Detect which cell encompasses the target text, then output its (X, Y) center coordinate. 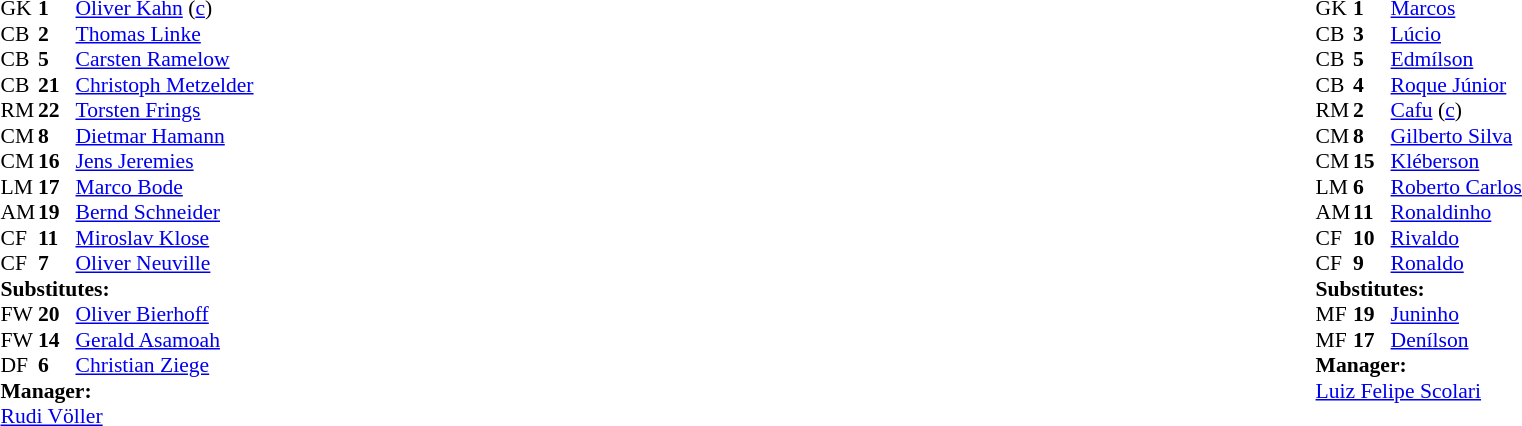
3 (1372, 34)
Gerald Asamoah (165, 340)
Roque Júnior (1456, 85)
DF (19, 365)
Oliver Bierhoff (165, 315)
Juninho (1456, 315)
9 (1372, 263)
Thomas Linke (165, 34)
Rivaldo (1456, 238)
Gilberto Silva (1456, 136)
Denílson (1456, 340)
Ronaldinho (1456, 213)
Luiz Felipe Scolari (1419, 391)
Jens Jeremies (165, 161)
16 (57, 161)
21 (57, 85)
Miroslav Klose (165, 238)
Roberto Carlos (1456, 187)
Christoph Metzelder (165, 85)
Edmílson (1456, 59)
4 (1372, 85)
Lúcio (1456, 34)
Ronaldo (1456, 263)
10 (1372, 238)
Torsten Frings (165, 111)
20 (57, 315)
15 (1372, 161)
Oliver Neuville (165, 263)
Carsten Ramelow (165, 59)
14 (57, 340)
Kléberson (1456, 161)
Dietmar Hamann (165, 136)
Marco Bode (165, 187)
Bernd Schneider (165, 213)
Cafu (c) (1456, 111)
Christian Ziege (165, 365)
7 (57, 263)
22 (57, 111)
